Scan for the cell matching the given text and deliver its (x, y) coordinate at center. 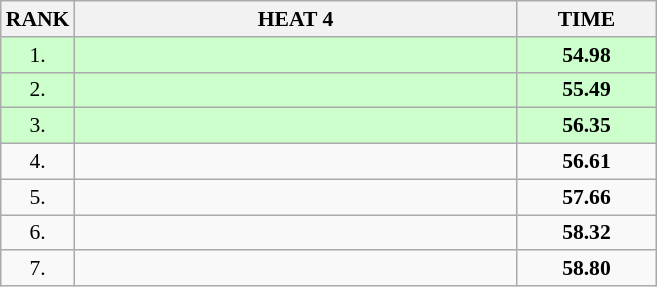
58.32 (587, 233)
5. (38, 197)
1. (38, 55)
56.35 (587, 126)
6. (38, 233)
2. (38, 90)
4. (38, 162)
54.98 (587, 55)
57.66 (587, 197)
56.61 (587, 162)
55.49 (587, 90)
HEAT 4 (295, 19)
RANK (38, 19)
7. (38, 269)
3. (38, 126)
TIME (587, 19)
58.80 (587, 269)
